Find where the given text appears and provide that cell's center as [x, y] coordinate. 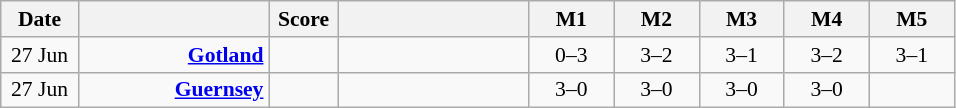
M4 [826, 19]
Date [40, 19]
Gotland [173, 55]
M2 [656, 19]
M3 [742, 19]
0–3 [572, 55]
Guernsey [173, 90]
M5 [912, 19]
M1 [572, 19]
Score [303, 19]
